From the cell containing the given text, extract its center point as (X, Y) coordinate. 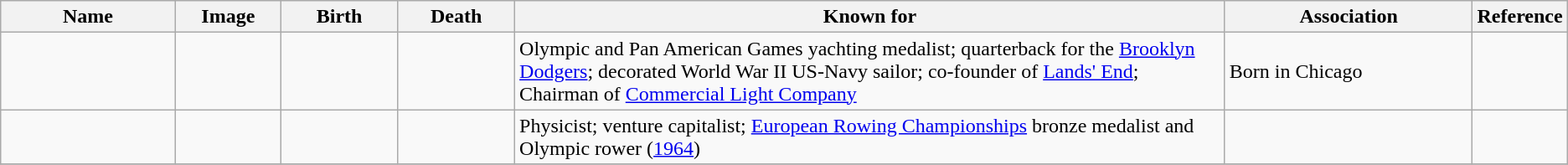
Known for (870, 17)
Physicist; venture capitalist; European Rowing Championships bronze medalist and Olympic rower (1964) (870, 137)
Birth (338, 17)
Reference (1519, 17)
Association (1349, 17)
Death (456, 17)
Born in Chicago (1349, 71)
Name (88, 17)
Image (228, 17)
